Locate the cell with the specified text and output its (x, y) center coordinate. 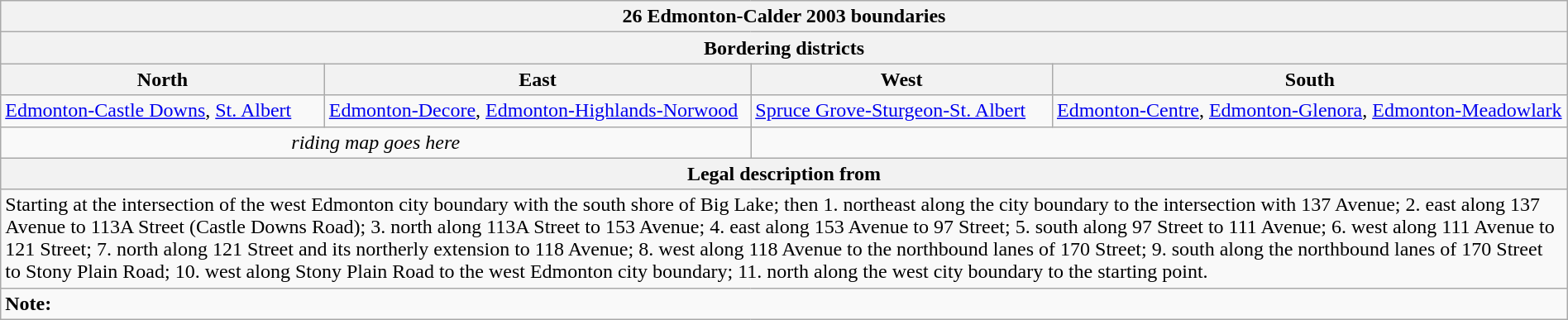
North (163, 79)
South (1310, 79)
Edmonton-Castle Downs, St. Albert (163, 111)
East (538, 79)
26 Edmonton-Calder 2003 boundaries (784, 17)
Legal description from (784, 174)
Note: (784, 303)
Bordering districts (784, 48)
Spruce Grove-Sturgeon-St. Albert (901, 111)
West (901, 79)
Edmonton-Decore, Edmonton-Highlands-Norwood (538, 111)
Edmonton-Centre, Edmonton-Glenora, Edmonton-Meadowlark (1310, 111)
riding map goes here (375, 142)
